Output the [X, Y] coordinate of the center of the cell containing the given text.  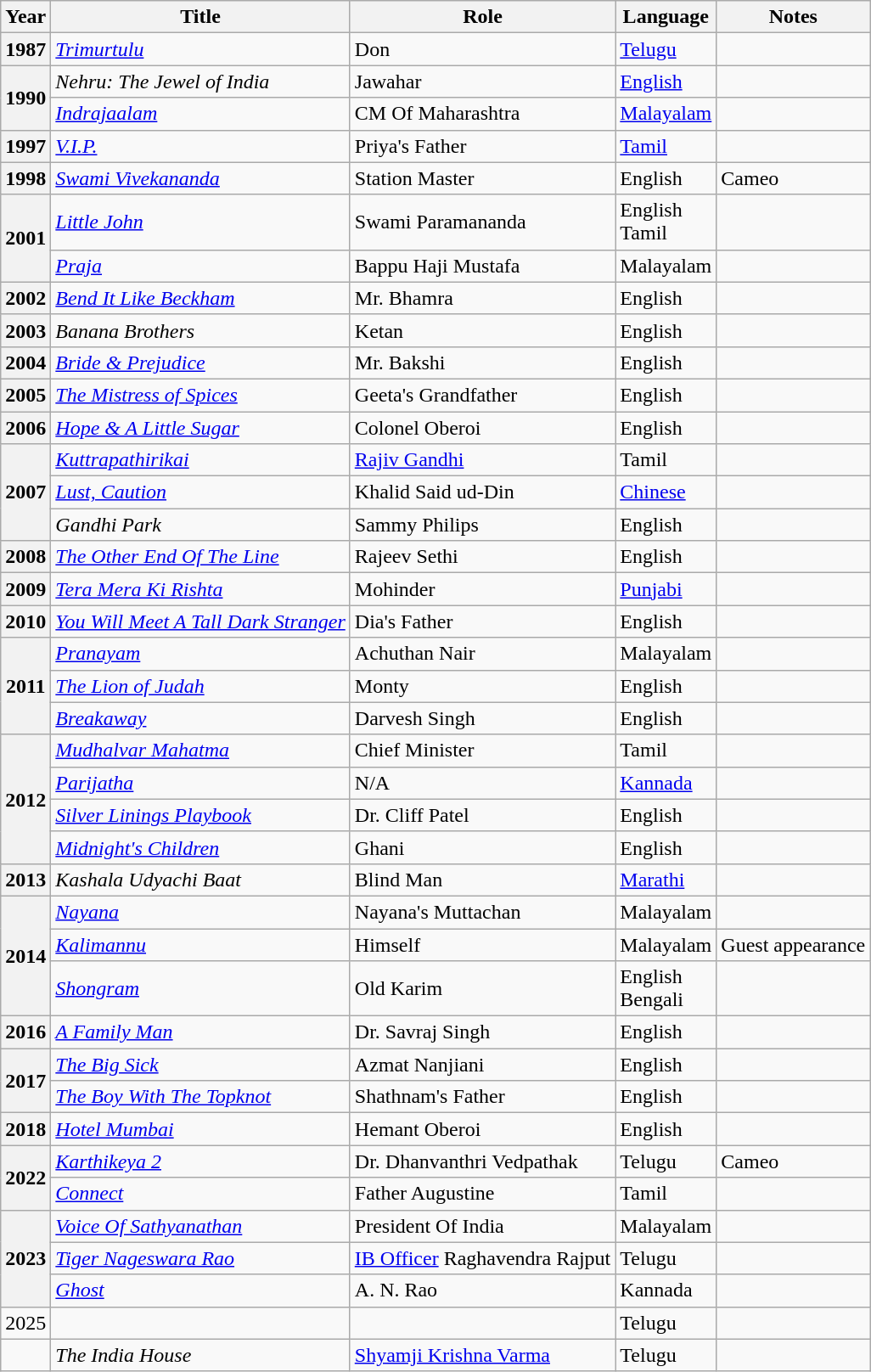
Mr. Bhamra [482, 298]
Parijatha [200, 783]
Father Augustine [482, 1194]
2022 [25, 1178]
Year [25, 17]
Ghani [482, 847]
Language [666, 17]
Hemant Oberoi [482, 1129]
The Mistress of Spices [200, 395]
Indrajaalam [200, 114]
Pranayam [200, 654]
2009 [25, 589]
Old Karim [482, 988]
Nayana [200, 912]
2018 [25, 1129]
A Family Man [200, 1032]
Guest appearance [793, 945]
President Of India [482, 1226]
Hope & A Little Sugar [200, 427]
Geeta's Grandfather [482, 395]
2016 [25, 1032]
You Will Meet A Tall Dark Stranger [200, 621]
Voice Of Sathyanathan [200, 1226]
2013 [25, 880]
2025 [25, 1323]
N/A [482, 783]
Shathnam's Father [482, 1097]
Chinese [666, 492]
Marathi [666, 880]
Kashala Udyachi Baat [200, 880]
1987 [25, 49]
Trimurtulu [200, 49]
Karthikeya 2 [200, 1161]
Khalid Said ud-Din [482, 492]
Rajiv Gandhi [482, 460]
Silver Linings Playbook [200, 815]
CM Of Maharashtra [482, 114]
2006 [25, 427]
2014 [25, 956]
Breakaway [200, 718]
The Lion of Judah [200, 686]
1990 [25, 98]
2017 [25, 1081]
2008 [25, 557]
Bend It Like Beckham [200, 298]
EnglishTamil [666, 222]
2003 [25, 330]
Sammy Philips [482, 525]
Bride & Prejudice [200, 363]
Himself [482, 945]
Station Master [482, 178]
2023 [25, 1258]
Mudhalvar Mahatma [200, 751]
Notes [793, 17]
2005 [25, 395]
Nehru: The Jewel of India [200, 82]
2001 [25, 238]
Gandhi Park [200, 525]
The Big Sick [200, 1065]
Lust, Caution [200, 492]
Swami Paramananda [482, 222]
Praja [200, 266]
Blind Man [482, 880]
Priya's Father [482, 146]
Dr. Dhanvanthri Vedpathak [482, 1161]
Mohinder [482, 589]
1998 [25, 178]
2012 [25, 799]
The India House [200, 1355]
Swami Vivekananda [200, 178]
Darvesh Singh [482, 718]
Colonel Oberoi [482, 427]
Rajeev Sethi [482, 557]
Azmat Nanjiani [482, 1065]
Mr. Bakshi [482, 363]
Connect [200, 1194]
Midnight's Children [200, 847]
The Boy With The Topknot [200, 1097]
A. N. Rao [482, 1290]
Banana Brothers [200, 330]
1997 [25, 146]
Tera Mera Ki Rishta [200, 589]
2010 [25, 621]
Hotel Mumbai [200, 1129]
Ghost [200, 1290]
Kalimannu [200, 945]
The Other End Of The Line [200, 557]
V.I.P. [200, 146]
Shongram [200, 988]
Dr. Cliff Patel [482, 815]
Achuthan Nair [482, 654]
Little John [200, 222]
2011 [25, 686]
Ketan [482, 330]
2004 [25, 363]
Don [482, 49]
Kuttrapathirikai [200, 460]
EnglishBengali [666, 988]
Chief Minister [482, 751]
Title [200, 17]
Tiger Nageswara Rao [200, 1258]
Role [482, 17]
2007 [25, 492]
Dr. Savraj Singh [482, 1032]
Punjabi [666, 589]
2002 [25, 298]
Nayana's Muttachan [482, 912]
Jawahar [482, 82]
IB Officer Raghavendra Rajput [482, 1258]
Bappu Haji Mustafa [482, 266]
Monty [482, 686]
Dia's Father [482, 621]
Shyamji Krishna Varma [482, 1355]
